Output the [x, y] coordinate of the center of the cell containing the given text.  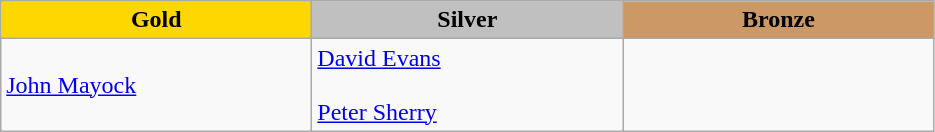
Gold [156, 20]
John Mayock [156, 85]
David EvansPeter Sherry [468, 85]
Bronze [778, 20]
Silver [468, 20]
